Identify which cell holds the provided text, then report its [X, Y] central coordinate. 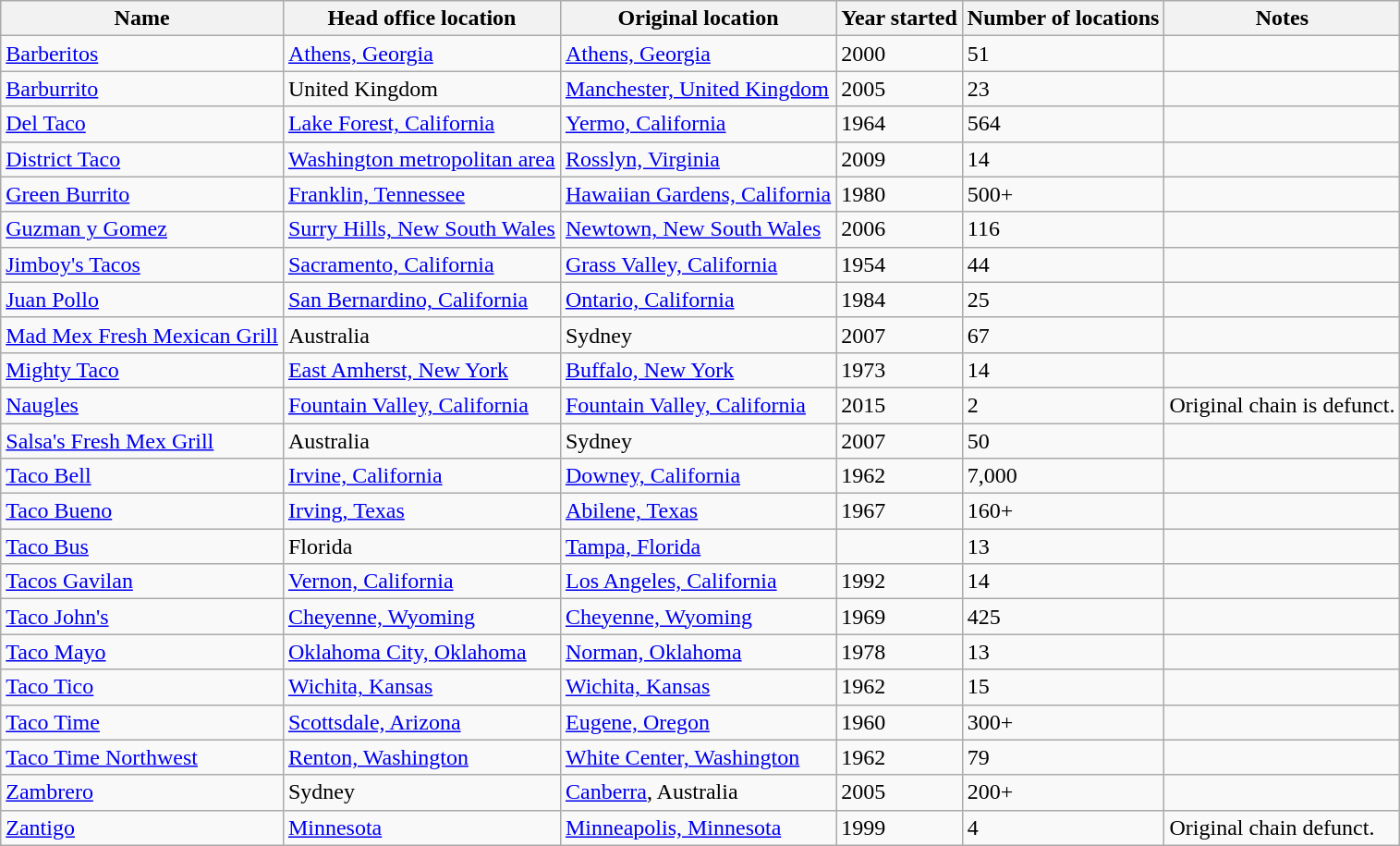
Number of locations [1063, 18]
Lake Forest, California [421, 124]
160+ [1063, 511]
1960 [900, 722]
2015 [900, 405]
Abilene, Texas [698, 511]
Taco John's [142, 617]
Original chain is defunct. [1283, 405]
Rosslyn, Virginia [698, 159]
Oklahoma City, Oklahoma [421, 652]
Jimboy's Tacos [142, 264]
Taco Bell [142, 476]
White Center, Washington [698, 757]
Eugene, Oregon [698, 722]
67 [1063, 335]
25 [1063, 300]
United Kingdom [421, 89]
1967 [900, 511]
Norman, Oklahoma [698, 652]
Taco Tico [142, 687]
2000 [900, 54]
1992 [900, 582]
Minneapolis, Minnesota [698, 828]
Minnesota [421, 828]
East Amherst, New York [421, 370]
Barberitos [142, 54]
Sacramento, California [421, 264]
Mad Mex Fresh Mexican Grill [142, 335]
1973 [900, 370]
500+ [1063, 194]
300+ [1063, 722]
Taco Bus [142, 546]
Los Angeles, California [698, 582]
Irving, Texas [421, 511]
Notes [1283, 18]
Grass Valley, California [698, 264]
Newtown, New South Wales [698, 229]
Del Taco [142, 124]
Salsa's Fresh Mex Grill [142, 441]
Renton, Washington [421, 757]
Year started [900, 18]
Florida [421, 546]
Canberra, Australia [698, 792]
51 [1063, 54]
Downey, California [698, 476]
1969 [900, 617]
Vernon, California [421, 582]
200+ [1063, 792]
Tampa, Florida [698, 546]
564 [1063, 124]
7,000 [1063, 476]
District Taco [142, 159]
Irvine, California [421, 476]
Manchester, United Kingdom [698, 89]
Scottsdale, Arizona [421, 722]
2009 [900, 159]
425 [1063, 617]
50 [1063, 441]
Head office location [421, 18]
Surry Hills, New South Wales [421, 229]
Original chain defunct. [1283, 828]
Taco Time [142, 722]
1978 [900, 652]
2 [1063, 405]
Original location [698, 18]
Green Burrito [142, 194]
1984 [900, 300]
4 [1063, 828]
Franklin, Tennessee [421, 194]
Zambrero [142, 792]
23 [1063, 89]
79 [1063, 757]
1964 [900, 124]
2006 [900, 229]
Buffalo, New York [698, 370]
Taco Time Northwest [142, 757]
1999 [900, 828]
116 [1063, 229]
Washington metropolitan area [421, 159]
Juan Pollo [142, 300]
San Bernardino, California [421, 300]
Name [142, 18]
1954 [900, 264]
Mighty Taco [142, 370]
Guzman y Gomez [142, 229]
44 [1063, 264]
Hawaiian Gardens, California [698, 194]
1980 [900, 194]
Naugles [142, 405]
Yermo, California [698, 124]
Zantigo [142, 828]
Ontario, California [698, 300]
Taco Bueno [142, 511]
Tacos Gavilan [142, 582]
Barburrito [142, 89]
Taco Mayo [142, 652]
15 [1063, 687]
